For the text-containing cell, return its midpoint in [X, Y] coordinate format. 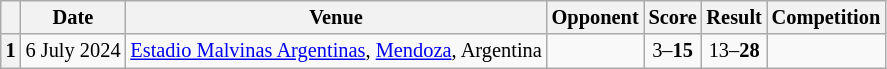
Estadio Malvinas Argentinas, Mendoza, Argentina [336, 51]
Result [734, 17]
1 [11, 51]
Competition [826, 17]
Date [74, 17]
Opponent [596, 17]
3–15 [673, 51]
Venue [336, 17]
6 July 2024 [74, 51]
13–28 [734, 51]
Score [673, 17]
